Pinpoint the cell where the given text exists, returning its [x, y] midpoint coordinate. 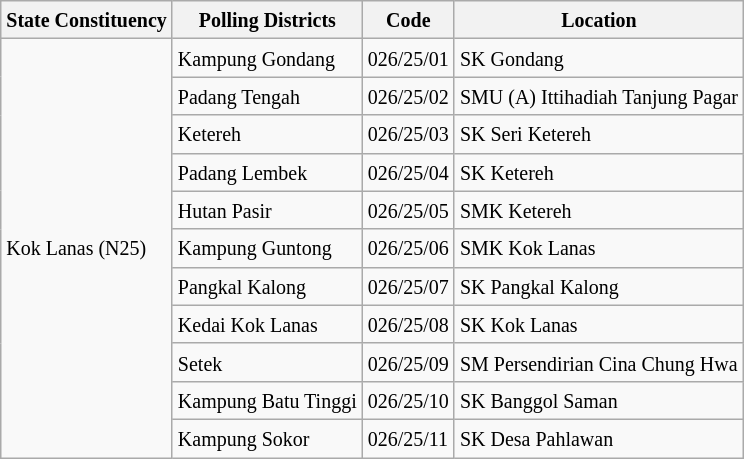
Padang Lembek [267, 172]
026/25/03 [408, 134]
SK Kok Lanas [598, 324]
Polling Districts [267, 20]
Kedai Kok Lanas [267, 324]
SMK Ketereh [598, 210]
026/25/01 [408, 58]
SK Desa Pahlawan [598, 438]
Kampung Batu Tinggi [267, 400]
SK Gondang [598, 58]
Kampung Guntong [267, 248]
Pangkal Kalong [267, 286]
State Constituency [87, 20]
SMK Kok Lanas [598, 248]
SK Seri Ketereh [598, 134]
Location [598, 20]
026/25/05 [408, 210]
SMU (A) Ittihadiah Tanjung Pagar [598, 96]
Kampung Sokor [267, 438]
026/25/02 [408, 96]
026/25/04 [408, 172]
Kok Lanas (N25) [87, 248]
SK Ketereh [598, 172]
Hutan Pasir [267, 210]
SK Pangkal Kalong [598, 286]
026/25/08 [408, 324]
026/25/10 [408, 400]
Code [408, 20]
026/25/06 [408, 248]
SK Banggol Saman [598, 400]
026/25/07 [408, 286]
Padang Tengah [267, 96]
Ketereh [267, 134]
Kampung Gondang [267, 58]
026/25/09 [408, 362]
Setek [267, 362]
SM Persendirian Cina Chung Hwa [598, 362]
026/25/11 [408, 438]
